Search for the cell housing the specified text and yield its (x, y) center coordinate. 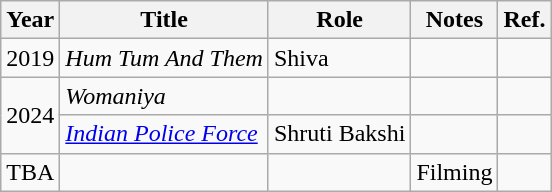
TBA (30, 172)
Role (339, 20)
Title (164, 20)
Shruti Bakshi (339, 134)
Hum Tum And Them (164, 58)
Womaniya (164, 96)
Filming (454, 172)
2024 (30, 115)
Ref. (524, 20)
2019 (30, 58)
Year (30, 20)
Indian Police Force (164, 134)
Notes (454, 20)
Shiva (339, 58)
